Search for the cell housing the specified text and yield its [x, y] center coordinate. 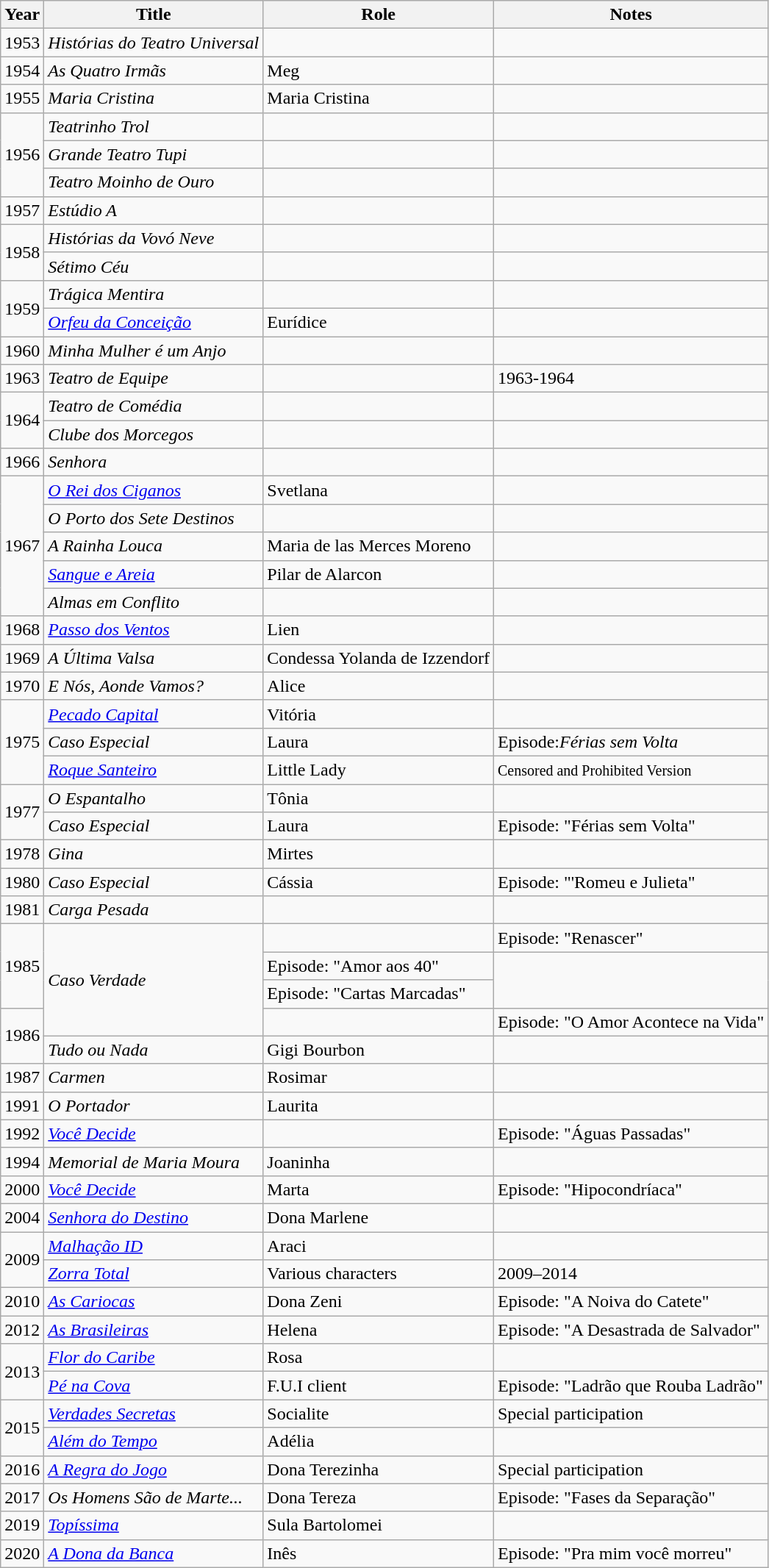
Flor do Caribe [154, 1358]
Episode: "O Amor Acontece na Vida" [631, 1022]
Gigi Bourbon [379, 1050]
Trágica Mentira [154, 294]
1957 [22, 210]
1964 [22, 420]
Teatro Moinho de Ouro [154, 182]
Role [379, 15]
Dona Marlene [379, 1217]
Lien [379, 630]
1953 [22, 43]
Memorial de Maria Moura [154, 1161]
Dona Zeni [379, 1302]
F.U.I client [379, 1386]
Grande Teatro Tupi [154, 154]
Alice [379, 686]
1966 [22, 462]
1987 [22, 1078]
Sétimo Céu [154, 266]
O Rei dos Ciganos [154, 490]
Episode: "Renascer" [631, 938]
Senhora do Destino [154, 1217]
1985 [22, 966]
1956 [22, 154]
1991 [22, 1106]
1954 [22, 71]
Episode: "Férias sem Volta" [631, 826]
Araci [379, 1246]
Orfeu da Conceição [154, 322]
Episode:Férias sem Volta [631, 742]
1960 [22, 351]
2012 [22, 1330]
As Brasileiras [154, 1330]
1967 [22, 546]
1977 [22, 812]
A Última Valsa [154, 658]
2000 [22, 1189]
Tudo ou Nada [154, 1050]
Year [22, 15]
1970 [22, 686]
A Rainha Louca [154, 546]
Episode: "Pra mim você morreu" [631, 1553]
Episode: "Ladrão que Rouba Ladrão" [631, 1386]
Dona Terezinha [379, 1469]
Malhação ID [154, 1246]
2015 [22, 1428]
1980 [22, 882]
Maria de las Merces Moreno [379, 546]
2004 [22, 1217]
Pilar de Alarcon [379, 574]
Episode: "Amor aos 40" [379, 966]
1978 [22, 854]
O Espantalho [154, 798]
As Cariocas [154, 1302]
Episode: "A Noiva do Catete" [631, 1302]
Teatro de Equipe [154, 379]
As Quatro Irmãs [154, 71]
2009–2014 [631, 1274]
2020 [22, 1553]
Sula Bartolomei [379, 1525]
Almas em Conflito [154, 602]
Carmen [154, 1078]
Little Lady [379, 770]
Topíssima [154, 1525]
Passo dos Ventos [154, 630]
Various characters [379, 1274]
Caso Verdade [154, 980]
Verdades Secretas [154, 1414]
Condessa Yolanda de Izzendorf [379, 658]
1963 [22, 379]
Zorra Total [154, 1274]
Episode: "Fases da Separação" [631, 1497]
Notes [631, 15]
Dona Tereza [379, 1497]
1959 [22, 308]
Estúdio A [154, 210]
Joaninha [379, 1161]
Eurídice [379, 322]
2013 [22, 1372]
Rosimar [379, 1078]
O Porto dos Sete Destinos [154, 518]
Roque Santeiro [154, 770]
Carga Pesada [154, 910]
Helena [379, 1330]
Marta [379, 1189]
Rosa [379, 1358]
Episode: "Cartas Marcadas" [379, 994]
2017 [22, 1497]
1968 [22, 630]
Adélia [379, 1442]
Sangue e Areia [154, 574]
1981 [22, 910]
1969 [22, 658]
Senhora [154, 462]
1994 [22, 1161]
O Portador [154, 1106]
Teatro de Comédia [154, 407]
Pé na Cova [154, 1386]
Histórias da Vovó Neve [154, 238]
Socialite [379, 1414]
Inês [379, 1553]
Laurita [379, 1106]
E Nós, Aonde Vamos? [154, 686]
1955 [22, 99]
2019 [22, 1525]
A Regra do Jogo [154, 1469]
Mirtes [379, 854]
Title [154, 15]
Episode: "Águas Passadas" [631, 1134]
1975 [22, 742]
2016 [22, 1469]
Svetlana [379, 490]
Clube dos Morcegos [154, 434]
2010 [22, 1302]
Teatrinho Trol [154, 126]
Vitória [379, 714]
1986 [22, 1036]
Episode: "'Romeu e Julieta" [631, 882]
Tônia [379, 798]
Censored and Prohibited Version [631, 770]
Meg [379, 71]
Além do Tempo [154, 1442]
Gina [154, 854]
Os Homens São de Marte... [154, 1497]
A Dona da Banca [154, 1553]
Cássia [379, 882]
Minha Mulher é um Anjo [154, 351]
1992 [22, 1134]
Pecado Capital [154, 714]
Episode: "A Desastrada de Salvador" [631, 1330]
2009 [22, 1260]
1963-1964 [631, 379]
Histórias do Teatro Universal [154, 43]
Episode: "Hipocondríaca" [631, 1189]
1958 [22, 252]
